Search for the cell housing the specified text and yield its (X, Y) center coordinate. 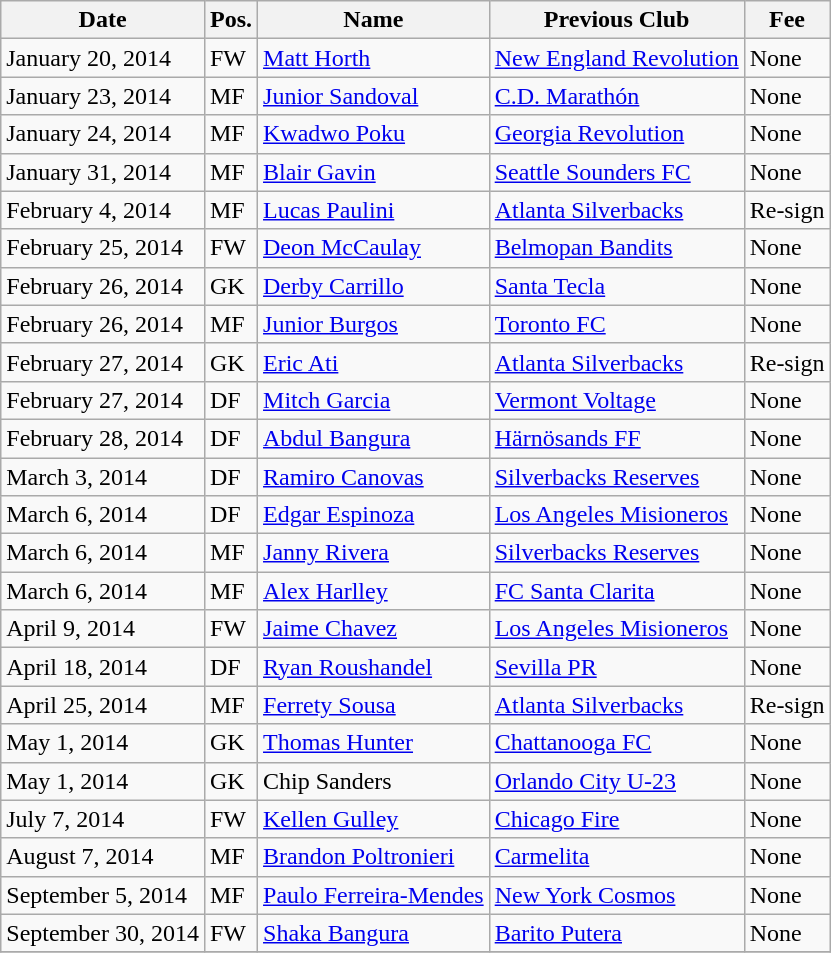
Alex Harlley (374, 591)
Vermont Voltage (616, 400)
January 24, 2014 (103, 134)
Derby Carrillo (374, 286)
January 23, 2014 (103, 96)
Edgar Espinoza (374, 515)
Kwadwo Poku (374, 134)
Carmelita (616, 857)
Name (374, 20)
Mitch Garcia (374, 400)
Jaime Chavez (374, 629)
New England Revolution (616, 58)
April 18, 2014 (103, 667)
Junior Burgos (374, 324)
September 5, 2014 (103, 895)
Matt Horth (374, 58)
C.D. Marathón (616, 96)
Paulo Ferreira-Mendes (374, 895)
February 4, 2014 (103, 210)
Date (103, 20)
Belmopan Bandits (616, 248)
February 28, 2014 (103, 438)
Ryan Roushandel (374, 667)
Fee (787, 20)
August 7, 2014 (103, 857)
Junior Sandoval (374, 96)
April 9, 2014 (103, 629)
Shaka Bangura (374, 933)
Janny Rivera (374, 553)
Ferrety Sousa (374, 705)
Previous Club (616, 20)
Brandon Poltronieri (374, 857)
March 3, 2014 (103, 477)
April 25, 2014 (103, 705)
New York Cosmos (616, 895)
Seattle Sounders FC (616, 172)
Chattanooga FC (616, 743)
Chip Sanders (374, 781)
January 31, 2014 (103, 172)
Toronto FC (616, 324)
September 30, 2014 (103, 933)
Blair Gavin (374, 172)
Sevilla PR (616, 667)
Abdul Bangura (374, 438)
Härnösands FF (616, 438)
Barito Putera (616, 933)
Lucas Paulini (374, 210)
FC Santa Clarita (616, 591)
Ramiro Canovas (374, 477)
Kellen Gulley (374, 819)
Georgia Revolution (616, 134)
Deon McCaulay (374, 248)
Santa Tecla (616, 286)
Chicago Fire (616, 819)
Pos. (230, 20)
Orlando City U-23 (616, 781)
January 20, 2014 (103, 58)
Eric Ati (374, 362)
February 25, 2014 (103, 248)
July 7, 2014 (103, 819)
Thomas Hunter (374, 743)
